For the text-containing cell, return its midpoint in [x, y] coordinate format. 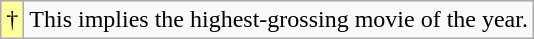
This implies the highest-grossing movie of the year. [279, 20]
† [12, 20]
